Capture the cell that displays the provided text and extract its (X, Y) central coordinate. 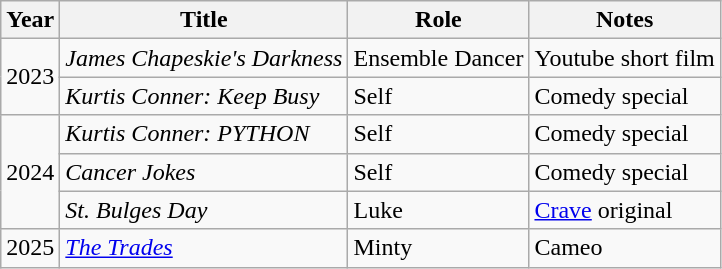
Crave original (624, 210)
2023 (30, 77)
2025 (30, 248)
James Chapeskie's Darkness (204, 58)
Year (30, 20)
The Trades (204, 248)
Title (204, 20)
Cameo (624, 248)
Kurtis Conner: Keep Busy (204, 96)
Minty (438, 248)
Youtube short film (624, 58)
Ensemble Dancer (438, 58)
Notes (624, 20)
2024 (30, 172)
Role (438, 20)
Luke (438, 210)
St. Bulges Day (204, 210)
Cancer Jokes (204, 172)
Kurtis Conner: PYTHON (204, 134)
